Locate the cell with the specified text and output its [x, y] center coordinate. 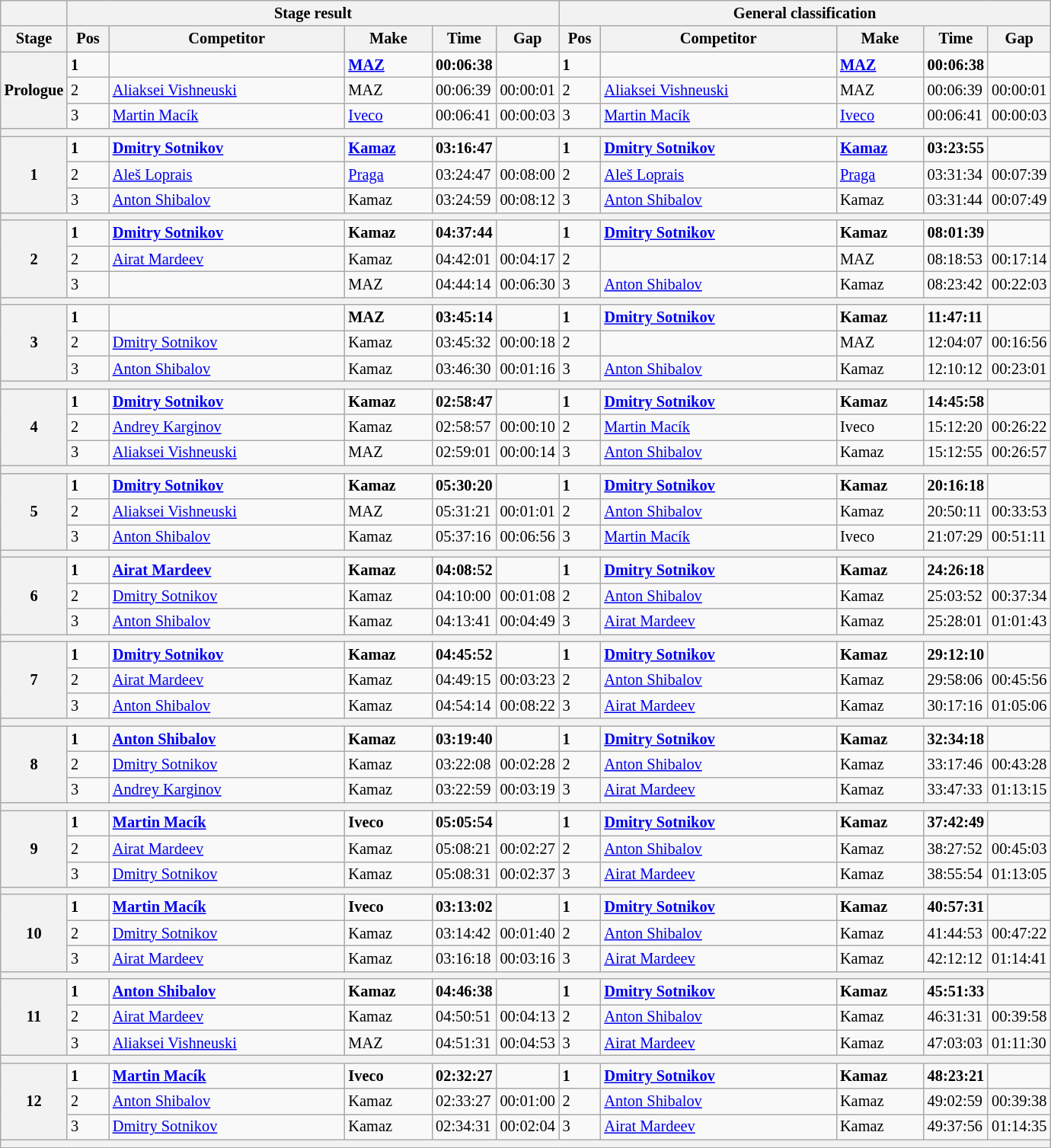
00:04:17 [528, 259]
03:19:40 [464, 739]
General classification [805, 13]
20:50:11 [956, 511]
04:37:44 [464, 233]
00:17:14 [1019, 259]
49:02:59 [956, 1102]
00:02:04 [528, 1127]
40:57:31 [956, 907]
01:14:41 [1019, 958]
7 [34, 680]
24:26:18 [956, 570]
21:07:29 [956, 537]
00:16:56 [1019, 343]
00:00:10 [528, 427]
02:59:01 [464, 452]
02:58:57 [464, 427]
33:47:33 [956, 790]
03:23:55 [956, 149]
08:18:53 [956, 259]
02:33:27 [464, 1102]
00:08:22 [528, 705]
00:04:49 [528, 622]
08:23:42 [956, 284]
00:23:01 [1019, 369]
29:58:06 [956, 680]
00:00:14 [528, 452]
00:01:00 [528, 1102]
01:11:30 [1019, 1043]
03:22:59 [464, 790]
04:51:31 [464, 1043]
05:31:21 [464, 511]
8 [34, 765]
03:14:42 [464, 933]
00:00:18 [528, 343]
11 [34, 1018]
03:31:34 [956, 174]
01:13:15 [1019, 790]
00:02:28 [528, 764]
9 [34, 849]
00:01:01 [528, 511]
04:08:52 [464, 570]
05:05:54 [464, 823]
00:04:53 [528, 1043]
00:02:27 [528, 849]
12 [34, 1102]
04:54:14 [464, 705]
38:55:54 [956, 875]
00:39:38 [1019, 1102]
00:07:39 [1019, 174]
4 [34, 427]
03:22:08 [464, 764]
00:26:22 [1019, 427]
00:03:19 [528, 790]
12:04:07 [956, 343]
00:33:53 [1019, 511]
14:45:58 [956, 401]
04:49:15 [464, 680]
00:37:34 [1019, 596]
01:01:43 [1019, 622]
15:12:55 [956, 452]
00:08:00 [528, 174]
41:44:53 [956, 933]
00:07:49 [1019, 200]
05:37:16 [464, 537]
00:22:03 [1019, 284]
03:45:14 [464, 318]
00:47:22 [1019, 933]
42:12:12 [956, 958]
04:13:41 [464, 622]
04:50:51 [464, 1017]
Stage result [313, 13]
08:01:39 [956, 233]
45:51:33 [956, 992]
04:44:14 [464, 284]
20:16:18 [956, 486]
00:02:37 [528, 875]
02:58:47 [464, 401]
00:01:40 [528, 933]
00:43:28 [1019, 764]
11:47:11 [956, 318]
03:16:47 [464, 149]
04:45:52 [464, 654]
30:17:16 [956, 705]
02:34:31 [464, 1127]
04:10:00 [464, 596]
00:08:12 [528, 200]
00:04:13 [528, 1017]
12:10:12 [956, 369]
6 [34, 596]
00:45:56 [1019, 680]
03:31:44 [956, 200]
03:45:32 [464, 343]
47:03:03 [956, 1043]
46:31:31 [956, 1017]
03:46:30 [464, 369]
25:28:01 [956, 622]
10 [34, 932]
05:08:31 [464, 875]
03:13:02 [464, 907]
25:03:52 [956, 596]
15:12:20 [956, 427]
05:08:21 [464, 849]
37:42:49 [956, 823]
01:13:05 [1019, 875]
03:24:59 [464, 200]
00:06:30 [528, 284]
00:03:16 [528, 958]
04:42:01 [464, 259]
38:27:52 [956, 849]
00:06:56 [528, 537]
48:23:21 [956, 1076]
02:32:27 [464, 1076]
Prologue [34, 90]
03:24:47 [464, 174]
29:12:10 [956, 654]
49:37:56 [956, 1127]
01:05:06 [1019, 705]
00:01:16 [528, 369]
00:01:08 [528, 596]
00:51:11 [1019, 537]
5 [34, 512]
00:03:23 [528, 680]
01:14:35 [1019, 1127]
05:30:20 [464, 486]
03:16:18 [464, 958]
00:39:58 [1019, 1017]
00:45:03 [1019, 849]
04:46:38 [464, 992]
32:34:18 [956, 739]
00:26:57 [1019, 452]
33:17:46 [956, 764]
Stage [34, 39]
